Search for the cell housing the specified text and yield its (x, y) center coordinate. 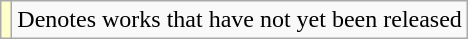
Denotes works that have not yet been released (240, 20)
